Pinpoint the cell where the given text exists, returning its [X, Y] midpoint coordinate. 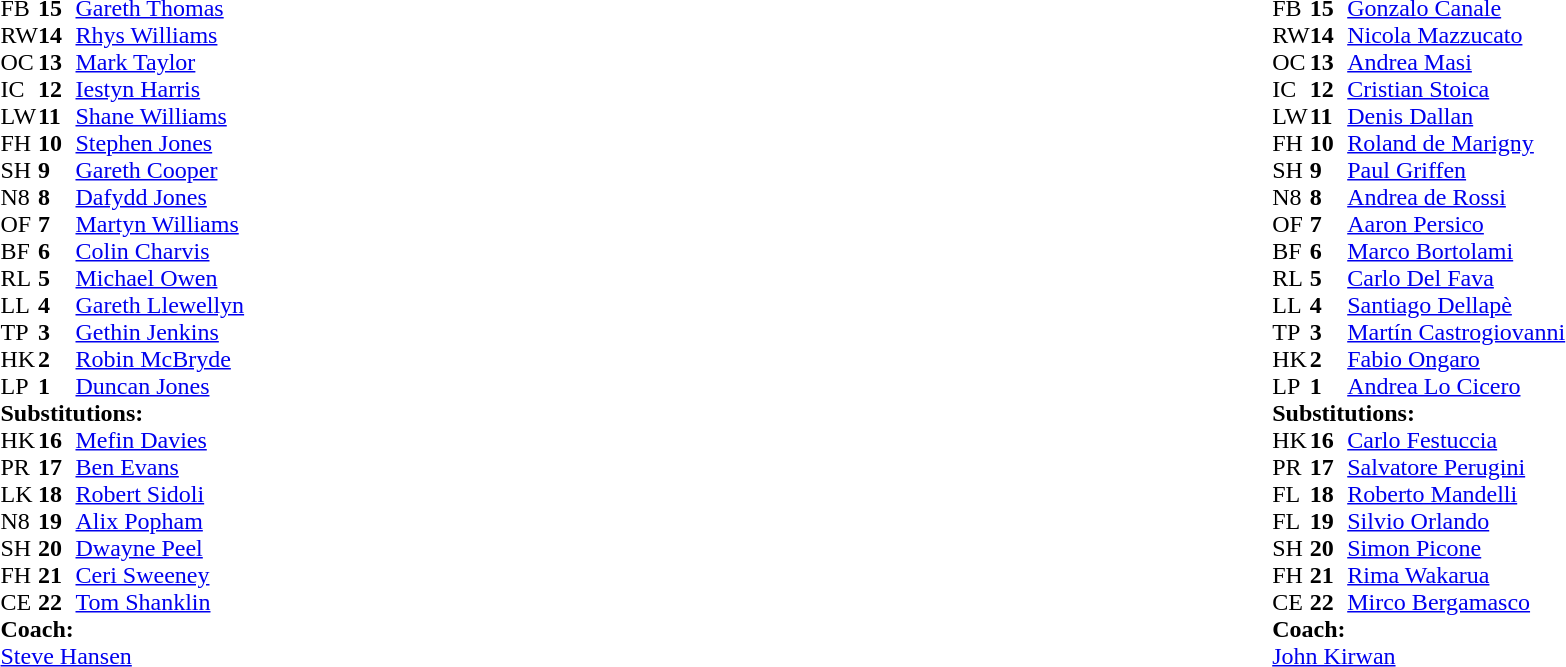
Martín Castrogiovanni [1456, 332]
Salvatore Perugini [1456, 468]
Silvio Orlando [1456, 522]
Carlo Festuccia [1456, 440]
Paul Griffen [1456, 170]
Santiago Dellapè [1456, 306]
Martyn Williams [160, 224]
Simon Picone [1456, 548]
Robin McBryde [160, 360]
Roland de Marigny [1456, 144]
Carlo Del Fava [1456, 278]
Gareth Llewellyn [160, 306]
Tom Shanklin [160, 602]
Cristian Stoica [1456, 90]
Michael Owen [160, 278]
Dwayne Peel [160, 548]
Aaron Persico [1456, 224]
Nicola Mazzucato [1456, 36]
Robert Sidoli [160, 494]
Duncan Jones [160, 386]
Stephen Jones [160, 144]
Ben Evans [160, 468]
Dafydd Jones [160, 198]
Denis Dallan [1456, 116]
Andrea de Rossi [1456, 198]
LK [19, 494]
Andrea Lo Cicero [1456, 386]
Rima Wakarua [1456, 576]
Fabio Ongaro [1456, 360]
Andrea Masi [1456, 62]
Ceri Sweeney [160, 576]
Rhys Williams [160, 36]
Gareth Cooper [160, 170]
Gethin Jenkins [160, 332]
Colin Charvis [160, 252]
Mirco Bergamasco [1456, 602]
Roberto Mandelli [1456, 494]
Alix Popham [160, 522]
Mark Taylor [160, 62]
Mefin Davies [160, 440]
Marco Bortolami [1456, 252]
Iestyn Harris [160, 90]
Shane Williams [160, 116]
